Extract the (X, Y) coordinate from the center of the cell holding the provided text.  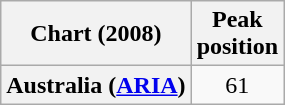
Chart (2008) (96, 34)
61 (237, 85)
Australia (ARIA) (96, 85)
Peakposition (237, 34)
